Search for the cell housing the specified text and yield its [X, Y] center coordinate. 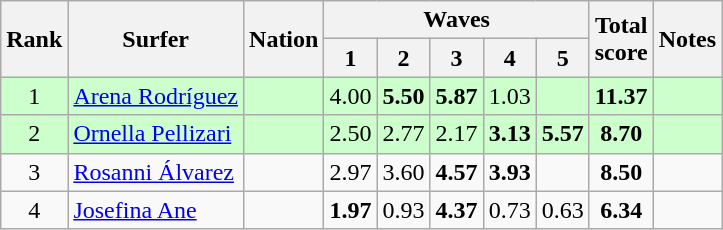
Nation [284, 39]
4.00 [350, 96]
8.50 [621, 172]
2.97 [350, 172]
5.57 [562, 134]
3.13 [510, 134]
2.17 [456, 134]
Notes [687, 39]
Waves [456, 20]
Totalscore [621, 39]
5.87 [456, 96]
2.77 [404, 134]
0.63 [562, 210]
0.73 [510, 210]
1.97 [350, 210]
3.93 [510, 172]
6.34 [621, 210]
Josefina Ane [156, 210]
11.37 [621, 96]
4.57 [456, 172]
8.70 [621, 134]
Arena Rodríguez [156, 96]
Rosanni Álvarez [156, 172]
4.37 [456, 210]
Rank [34, 39]
1.03 [510, 96]
5.50 [404, 96]
Ornella Pellizari [156, 134]
5 [562, 58]
3.60 [404, 172]
Surfer [156, 39]
0.93 [404, 210]
2.50 [350, 134]
